Return the (X, Y) coordinate for the center point of the cell that contains the specified text.  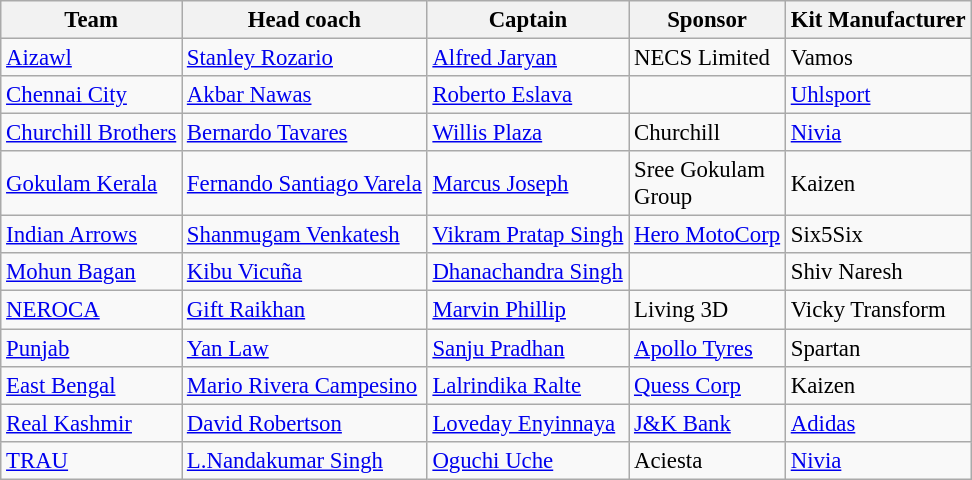
Marvin Phillip (528, 310)
Sree GokulamGroup (708, 184)
Shiv Naresh (878, 273)
Gokulam Kerala (92, 184)
East Bengal (92, 385)
L.Nandakumar Singh (305, 460)
Kit Manufacturer (878, 20)
Stanley Rozario (305, 58)
Lalrindika Ralte (528, 385)
Six5Six (878, 235)
Loveday Enyinnaya (528, 423)
Churchill (708, 133)
NEROCA (92, 310)
Sponsor (708, 20)
Kibu Vicuña (305, 273)
TRAU (92, 460)
Indian Arrows (92, 235)
Sanju Pradhan (528, 348)
Aizawl (92, 58)
Captain (528, 20)
Team (92, 20)
Living 3D (708, 310)
Adidas (878, 423)
Uhlsport (878, 95)
Alfred Jaryan (528, 58)
NECS Limited (708, 58)
Vamos (878, 58)
Bernardo Tavares (305, 133)
Aciesta (708, 460)
Willis Plaza (528, 133)
Apollo Tyres (708, 348)
Quess Corp (708, 385)
Marcus Joseph (528, 184)
Mohun Bagan (92, 273)
Roberto Eslava (528, 95)
Oguchi Uche (528, 460)
Vicky Transform (878, 310)
Vikram Pratap Singh (528, 235)
Dhanachandra Singh (528, 273)
Akbar Nawas (305, 95)
Mario Rivera Campesino (305, 385)
Shanmugam Venkatesh (305, 235)
Head coach (305, 20)
J&K Bank (708, 423)
Spartan (878, 348)
Real Kashmir (92, 423)
Fernando Santiago Varela (305, 184)
Churchill Brothers (92, 133)
David Robertson (305, 423)
Hero MotoCorp (708, 235)
Punjab (92, 348)
Gift Raikhan (305, 310)
Chennai City (92, 95)
Yan Law (305, 348)
